Locate the cell with the specified text and output its [x, y] center coordinate. 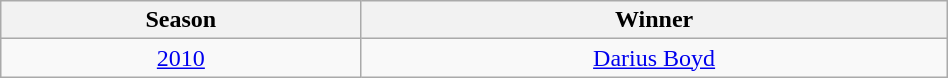
Darius Boyd [654, 58]
Season [181, 20]
Winner [654, 20]
2010 [181, 58]
